Provide the (X, Y) coordinate of the cell's center where the given text is located.  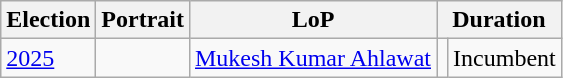
2025 (48, 58)
LoP (312, 20)
Duration (500, 20)
Mukesh Kumar Ahlawat (312, 58)
Portrait (143, 20)
Election (48, 20)
Incumbent (505, 58)
